Capture the cell that displays the provided text and extract its (X, Y) central coordinate. 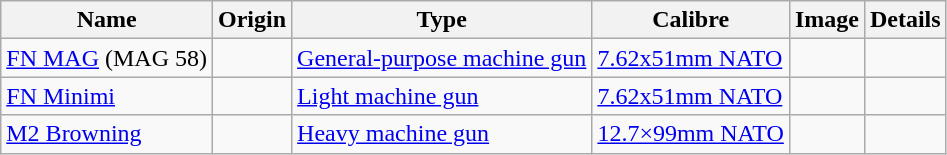
Origin (252, 20)
Light machine gun (442, 96)
Calibre (691, 20)
Heavy machine gun (442, 134)
Details (905, 20)
Image (826, 20)
FN MAG (MAG 58) (107, 58)
12.7×99mm NATO (691, 134)
Type (442, 20)
M2 Browning (107, 134)
FN Minimi (107, 96)
Name (107, 20)
General-purpose machine gun (442, 58)
